Provide the [X, Y] coordinate of the cell's center where the given text is located.  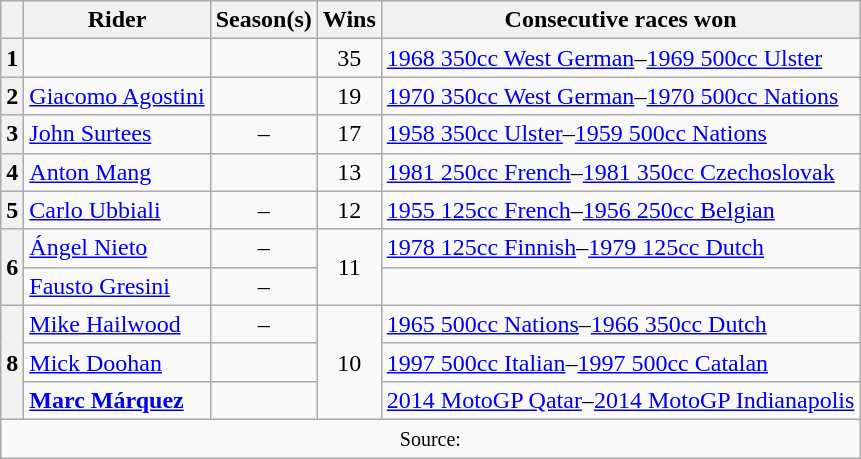
Season(s) [264, 20]
13 [349, 172]
1970 350cc West German–1970 500cc Nations [620, 96]
17 [349, 134]
1968 350cc West German–1969 500cc Ulster [620, 58]
1981 250cc French–1981 350cc Czechoslovak [620, 172]
Mike Hailwood [117, 324]
11 [349, 267]
Mick Doohan [117, 362]
1997 500cc Italian–1997 500cc Catalan [620, 362]
Source: [430, 438]
3 [12, 134]
Rider [117, 20]
Wins [349, 20]
4 [12, 172]
Anton Mang [117, 172]
2 [12, 96]
John Surtees [117, 134]
Carlo Ubbiali [117, 210]
1965 500cc Nations–1966 350cc Dutch [620, 324]
1 [12, 58]
35 [349, 58]
19 [349, 96]
Marc Márquez [117, 400]
6 [12, 267]
2014 MotoGP Qatar–2014 MotoGP Indianapolis [620, 400]
10 [349, 362]
1958 350cc Ulster–1959 500cc Nations [620, 134]
1955 125cc French–1956 250cc Belgian [620, 210]
12 [349, 210]
1978 125cc Finnish–1979 125cc Dutch [620, 248]
5 [12, 210]
Ángel Nieto [117, 248]
Consecutive races won [620, 20]
Giacomo Agostini [117, 96]
Fausto Gresini [117, 286]
8 [12, 362]
